Identify which cell holds the provided text, then report its (X, Y) central coordinate. 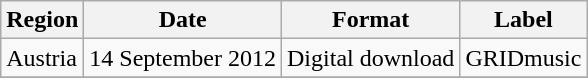
Austria (42, 58)
Digital download (371, 58)
GRIDmusic (524, 58)
Format (371, 20)
Date (183, 20)
Label (524, 20)
Region (42, 20)
14 September 2012 (183, 58)
